Search for the cell housing the specified text and yield its [X, Y] center coordinate. 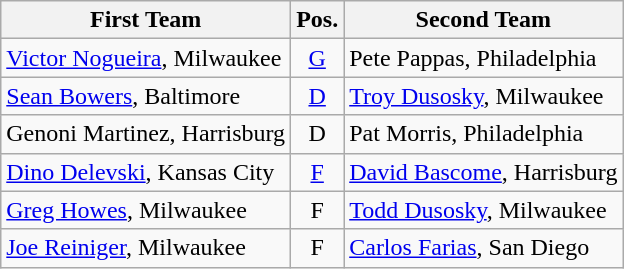
First Team [146, 20]
David Bascome, Harrisburg [484, 172]
Second Team [484, 20]
G [318, 58]
Victor Nogueira, Milwaukee [146, 58]
Pete Pappas, Philadelphia [484, 58]
Sean Bowers, Baltimore [146, 96]
Greg Howes, Milwaukee [146, 210]
Todd Dusosky, Milwaukee [484, 210]
Dino Delevski, Kansas City [146, 172]
Pos. [318, 20]
Carlos Farias, San Diego [484, 248]
Joe Reiniger, Milwaukee [146, 248]
Troy Dusosky, Milwaukee [484, 96]
Genoni Martinez, Harrisburg [146, 134]
Pat Morris, Philadelphia [484, 134]
